Locate the cell with the specified text and output its [x, y] center coordinate. 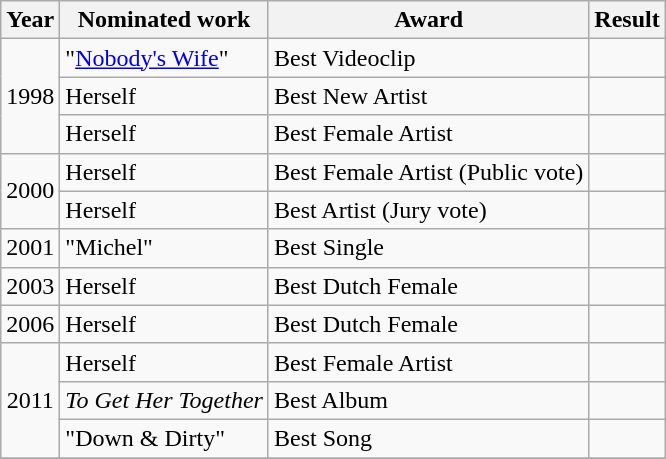
Nominated work [164, 20]
1998 [30, 96]
Best Single [428, 248]
Best Videoclip [428, 58]
2006 [30, 324]
"Michel" [164, 248]
2011 [30, 400]
2001 [30, 248]
Best Artist (Jury vote) [428, 210]
To Get Her Together [164, 400]
Result [627, 20]
Best New Artist [428, 96]
Best Female Artist (Public vote) [428, 172]
"Nobody's Wife" [164, 58]
2000 [30, 191]
Best Album [428, 400]
"Down & Dirty" [164, 438]
Best Song [428, 438]
Year [30, 20]
2003 [30, 286]
Award [428, 20]
